Return [x, y] of the center of cell containing provided text 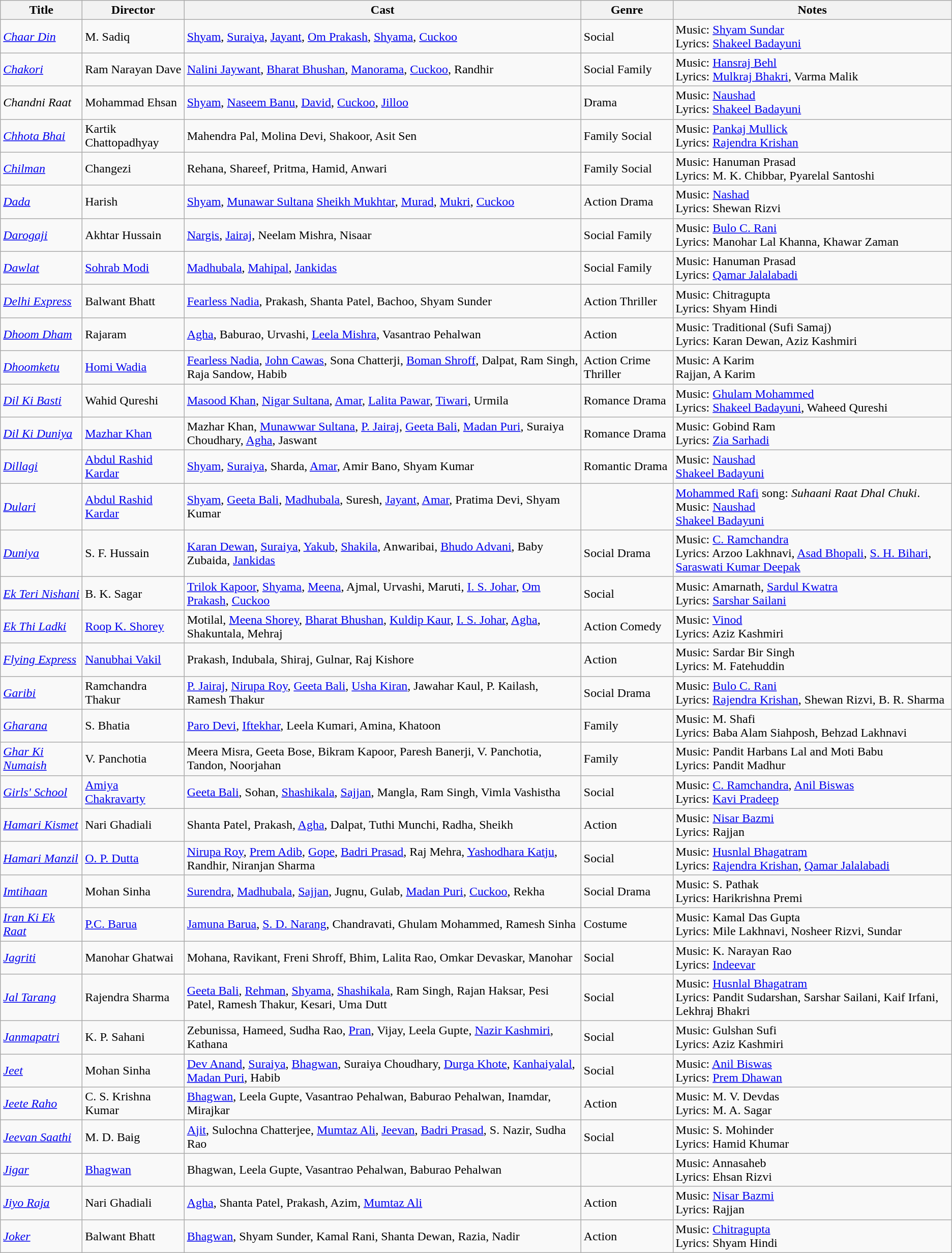
Jigar [42, 1170]
Trilok Kapoor, Shyama, Meena, Ajmal, Urvashi, Maruti, I. S. Johar, Om Prakash, Cuckoo [382, 593]
Manohar Ghatwai [133, 957]
Delhi Express [42, 301]
M. D. Baig [133, 1137]
Music: Kamal Das GuptaLyrics: Mile Lakhnavi, Nosheer Rizvi, Sundar [812, 924]
Meera Misra, Geeta Bose, Bikram Kapoor, Paresh Banerji, V. Panchotia, Tandon, Noorjahan [382, 759]
Shyam, Munawar Sultana Sheikh Mukhtar, Murad, Mukri, Cuckoo [382, 201]
Music: C. RamchandraLyrics: Arzoo Lakhnavi, Asad Bhopali, S. H. Bihari, Saraswati Kumar Deepak [812, 553]
Music: S. MohinderLyrics: Hamid Khumar [812, 1137]
Fearless Nadia, John Cawas, Sona Chatterji, Boman Shroff, Dalpat, Ram Singh, Raja Sandow, Habib [382, 367]
Mohana, Ravikant, Freni Shroff, Bhim, Lalita Rao, Omkar Devaskar, Manohar [382, 957]
Dada [42, 201]
Music: VinodLyrics: Aziz Kashmiri [812, 627]
Action Drama [627, 201]
Music: S. PathakLyrics: Harikrishna Premi [812, 891]
Agha, Shanta Patel, Prakash, Azim, Mumtaz Ali [382, 1203]
Zebunissa, Hameed, Sudha Rao, Pran, Vijay, Leela Gupte, Nazir Kashmiri, Kathana [382, 1038]
Jeete Raho [42, 1104]
Hamari Kismet [42, 825]
Music: A KarimRajjan, A Karim [812, 367]
Chandni Raat [42, 103]
Rajendra Sharma [133, 998]
Agha, Baburao, Urvashi, Leela Mishra, Vasantrao Pehalwan [382, 334]
P.C. Barua [133, 924]
Ghar Ki Numaish [42, 759]
Costume [627, 924]
Hamari Manzil [42, 858]
Fearless Nadia, Prakash, Shanta Patel, Bachoo, Shyam Sunder [382, 301]
Prakash, Indubala, Shiraj, Gulnar, Raj Kishore [382, 659]
Mohammad Ehsan [133, 103]
Geeta Bali, Rehman, Shyama, Shashikala, Ram Singh, Rajan Haksar, Pesi Patel, Ramesh Thakur, Kesari, Uma Dutt [382, 998]
Music: Bulo C. RaniLyrics: Rajendra Krishan, Shewan Rizvi, B. R. Sharma [812, 693]
Ek Teri Nishani [42, 593]
Nanubhai Vakil [133, 659]
Music: AnnasahebLyrics: Ehsan Rizvi [812, 1170]
Title [42, 10]
Madhubala, Mahipal, Jankidas [382, 268]
Shyam, Naseem Banu, David, Cuckoo, Jilloo [382, 103]
Ajit, Sulochna Chatterjee, Mumtaz Ali, Jeevan, Badri Prasad, S. Nazir, Sudha Rao [382, 1137]
Dillagi [42, 467]
Surendra, Madhubala, Sajjan, Jugnu, Gulab, Madan Puri, Cuckoo, Rekha [382, 891]
Cast [382, 10]
Amiya Chakravarty [133, 792]
Mohammed Rafi song: Suhaani Raat Dhal Chuki. Music: NaushadShakeel Badayuni [812, 507]
Music: M. V. DevdasLyrics: M. A. Sagar [812, 1104]
Darogaji [42, 235]
C. S. Krishna Kumar [133, 1104]
Mazhar Khan, Munawwar Sultana, P. Jairaj, Geeta Bali, Madan Puri, Suraiya Choudhary, Agha, Jaswant [382, 433]
Chaar Din [42, 37]
Music: Pankaj MullickLyrics: Rajendra Krishan [812, 135]
Jamuna Barua, S. D. Narang, Chandravati, Ghulam Mohammed, Ramesh Sinha [382, 924]
Chhota Bhai [42, 135]
Jagriti [42, 957]
Music: NaushadShakeel Badayuni [812, 467]
Ek Thi Ladki [42, 627]
O. P. Dutta [133, 858]
Music: Amarnath, Sardul KwatraLyrics: Sarshar Sailani [812, 593]
Mahendra Pal, Molina Devi, Shakoor, Asit Sen [382, 135]
Jiyo Raja [42, 1203]
K. P. Sahani [133, 1038]
Shyam, Suraiya, Jayant, Om Prakash, Shyama, Cuckoo [382, 37]
Romantic Drama [627, 467]
V. Panchotia [133, 759]
Music: Husnlal BhagatramLyrics: Pandit Sudarshan, Sarshar Sailani, Kaif Irfani, Lekhraj Bhakri [812, 998]
Music: NashadLyrics: Shewan Rizvi [812, 201]
Joker [42, 1236]
Director [133, 10]
M. Sadiq [133, 37]
Mazhar Khan [133, 433]
Jal Tarang [42, 998]
Jeet [42, 1070]
Paro Devi, Iftekhar, Leela Kumari, Amina, Khatoon [382, 725]
Shyam, Suraiya, Sharda, Amar, Amir Bano, Shyam Kumar [382, 467]
Music: Husnlal BhagatramLyrics: Rajendra Krishan, Qamar Jalalabadi [812, 858]
Changezi [133, 169]
Chakori [42, 69]
Music: Sardar Bir SinghLyrics: M. Fatehuddin [812, 659]
Gharana [42, 725]
S. Bhatia [133, 725]
B. K. Sagar [133, 593]
Music: Shyam SundarLyrics: Shakeel Badayuni [812, 37]
Music: C. Ramchandra, Anil BiswasLyrics: Kavi Pradeep [812, 792]
Music: Traditional (Sufi Samaj)Lyrics: Karan Dewan, Aziz Kashmiri [812, 334]
Bhagwan, Leela Gupte, Vasantrao Pehalwan, Baburao Pehalwan, Inamdar, Mirajkar [382, 1104]
Kartik Chattopadhyay [133, 135]
Dil Ki Duniya [42, 433]
Geeta Bali, Sohan, Shashikala, Sajjan, Mangla, Ram Singh, Vimla Vashistha [382, 792]
Harish [133, 201]
Drama [627, 103]
Music: Hanuman PrasadLyrics: M. K. Chibbar, Pyarelal Santoshi [812, 169]
Akhtar Hussain [133, 235]
Garibi [42, 693]
Music: Gobind RamLyrics: Zia Sarhadi [812, 433]
S. F. Hussain [133, 553]
Ram Narayan Dave [133, 69]
Roop K. Shorey [133, 627]
Dhoom Dham [42, 334]
Sohrab Modi [133, 268]
Dhoomketu [42, 367]
Nargis, Jairaj, Neelam Mishra, Nisaar [382, 235]
Duniya [42, 553]
Chilman [42, 169]
Music: M. ShafiLyrics: Baba Alam Siahposh, Behzad Lakhnavi [812, 725]
Shyam, Geeta Bali, Madhubala, Suresh, Jayant, Amar, Pratima Devi, Shyam Kumar [382, 507]
Ramchandra Thakur [133, 693]
Flying Express [42, 659]
Dawlat [42, 268]
Music: Hanuman PrasadLyrics: Qamar Jalalabadi [812, 268]
Music: Ghulam MohammedLyrics: Shakeel Badayuni, Waheed Qureshi [812, 400]
P. Jairaj, Nirupa Roy, Geeta Bali, Usha Kiran, Jawahar Kaul, P. Kailash, Ramesh Thakur [382, 693]
Music: NaushadLyrics: Shakeel Badayuni [812, 103]
Homi Wadia [133, 367]
Nirupa Roy, Prem Adib, Gope, Badri Prasad, Raj Mehra, Yashodhara Katju, Randhir, Niranjan Sharma [382, 858]
Motilal, Meena Shorey, Bharat Bhushan, Kuldip Kaur, I. S. Johar, Agha, Shakuntala, Mehraj [382, 627]
Iran Ki Ek Raat [42, 924]
Genre [627, 10]
Action Crime Thriller [627, 367]
Nalini Jaywant, Bharat Bhushan, Manorama, Cuckoo, Randhir [382, 69]
Janmapatri [42, 1038]
Dev Anand, Suraiya, Bhagwan, Suraiya Choudhary, Durga Khote, Kanhaiyalal, Madan Puri, Habib [382, 1070]
Bhagwan, Shyam Sunder, Kamal Rani, Shanta Dewan, Razia, Nadir [382, 1236]
Bhagwan [133, 1170]
Jeevan Saathi [42, 1137]
Rajaram [133, 334]
Dil Ki Basti [42, 400]
Bhagwan, Leela Gupte, Vasantrao Pehalwan, Baburao Pehalwan [382, 1170]
Karan Dewan, Suraiya, Yakub, Shakila, Anwaribai, Bhudo Advani, Baby Zubaida, Jankidas [382, 553]
Music: Gulshan SufiLyrics: Aziz Kashmiri [812, 1038]
Girls' School [42, 792]
Dulari [42, 507]
Music: Pandit Harbans Lal and Moti BabuLyrics: Pandit Madhur [812, 759]
Action Thriller [627, 301]
Shanta Patel, Prakash, Agha, Dalpat, Tuthi Munchi, Radha, Sheikh [382, 825]
Action Comedy [627, 627]
Music: Hansraj BehlLyrics: Mulkraj Bhakri, Varma Malik [812, 69]
Imtihaan [42, 891]
Rehana, Shareef, Pritma, Hamid, Anwari [382, 169]
Music: Anil BiswasLyrics: Prem Dhawan [812, 1070]
Masood Khan, Nigar Sultana, Amar, Lalita Pawar, Tiwari, Urmila [382, 400]
Music: K. Narayan RaoLyrics: Indeevar [812, 957]
Music: Bulo C. RaniLyrics: Manohar Lal Khanna, Khawar Zaman [812, 235]
Notes [812, 10]
Wahid Qureshi [133, 400]
